Output the [x, y] coordinate of the center of the cell containing the given text.  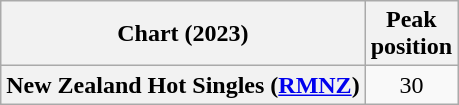
Chart (2023) [183, 34]
30 [411, 85]
New Zealand Hot Singles (RMNZ) [183, 85]
Peakposition [411, 34]
